Return the [X, Y] coordinate for the center point of the cell that contains the specified text.  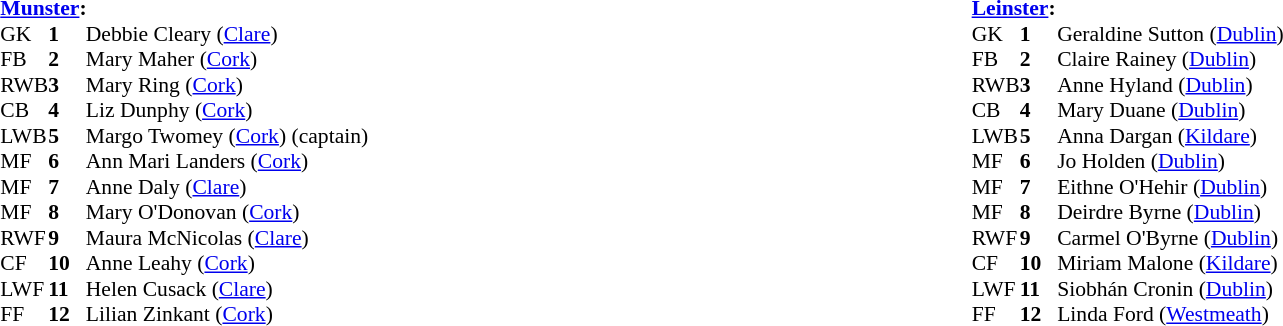
Margo Twomey (Cork) (captain) [227, 136]
Mary O'Donovan (Cork) [227, 213]
Anne Leahy (Cork) [227, 263]
Helen Cusack (Clare) [227, 289]
Mary Ring (Cork) [227, 85]
Maura McNicolas (Clare) [227, 238]
Debbie Cleary (Clare) [227, 34]
Anne Daly (Clare) [227, 187]
Mary Maher (Cork) [227, 59]
Ann Mari Landers (Cork) [227, 161]
Liz Dunphy (Cork) [227, 111]
